Detect which cell encompasses the target text, then output its [X, Y] center coordinate. 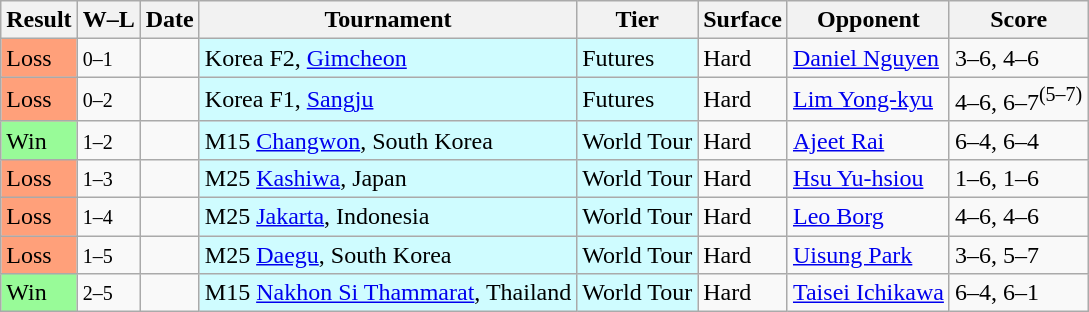
Uisung Park [868, 255]
Opponent [868, 20]
0–1 [108, 58]
3–6, 5–7 [1018, 255]
M15 Nakhon Si Thammarat, Thailand [388, 293]
Hsu Yu-hsiou [868, 178]
1–3 [108, 178]
Score [1018, 20]
M25 Kashiwa, Japan [388, 178]
4–6, 4–6 [1018, 217]
W–L [108, 20]
M25 Daegu, South Korea [388, 255]
Leo Borg [868, 217]
4–6, 6–7(5–7) [1018, 100]
M15 Changwon, South Korea [388, 140]
Daniel Nguyen [868, 58]
6–4, 6–4 [1018, 140]
Date [170, 20]
M25 Jakarta, Indonesia [388, 217]
Lim Yong-kyu [868, 100]
Result [39, 20]
Tier [638, 20]
Korea F1, Sangju [388, 100]
Surface [743, 20]
Tournament [388, 20]
3–6, 4–6 [1018, 58]
1–5 [108, 255]
Taisei Ichikawa [868, 293]
1–6, 1–6 [1018, 178]
6–4, 6–1 [1018, 293]
0–2 [108, 100]
2–5 [108, 293]
Korea F2, Gimcheon [388, 58]
1–4 [108, 217]
1–2 [108, 140]
Ajeet Rai [868, 140]
